For the text-containing cell, return its midpoint in [X, Y] coordinate format. 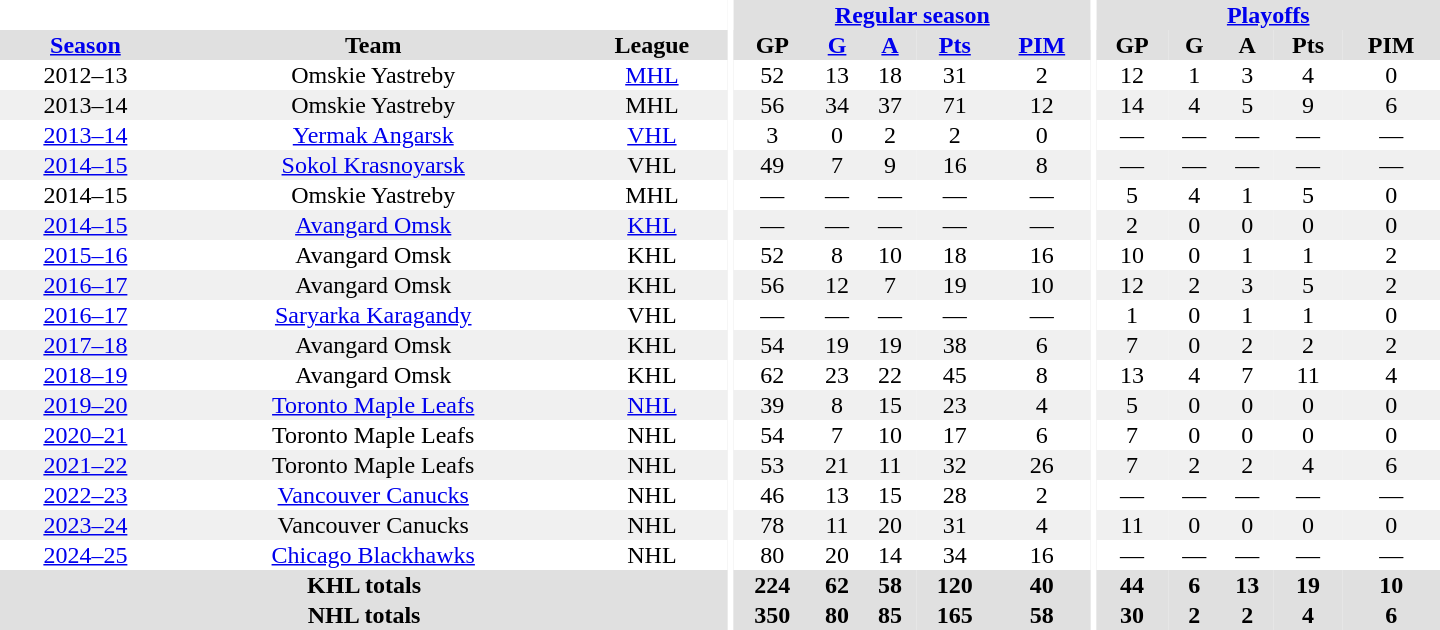
Yermak Angarsk [374, 135]
224 [772, 585]
Chicago Blackhawks [374, 555]
2023–24 [86, 525]
37 [890, 105]
45 [956, 375]
17 [956, 435]
28 [956, 495]
Team [374, 45]
Sokol Krasnoyarsk [374, 165]
44 [1132, 585]
2021–22 [86, 465]
NHL totals [364, 615]
26 [1042, 465]
2015–16 [86, 255]
2018–19 [86, 375]
21 [838, 465]
League [652, 45]
46 [772, 495]
2022–23 [86, 495]
2017–18 [86, 345]
40 [1042, 585]
85 [890, 615]
22 [890, 375]
350 [772, 615]
2020–21 [86, 435]
Season [86, 45]
78 [772, 525]
32 [956, 465]
49 [772, 165]
38 [956, 345]
165 [956, 615]
KHL totals [364, 585]
71 [956, 105]
53 [772, 465]
30 [1132, 615]
120 [956, 585]
Regular season [912, 15]
Playoffs [1268, 15]
2019–20 [86, 405]
39 [772, 405]
2024–25 [86, 555]
Saryarka Karagandy [374, 315]
2012–13 [86, 75]
